From the cell containing the given text, extract its center point as (X, Y) coordinate. 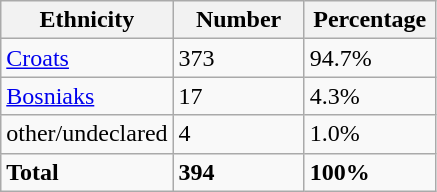
Total (87, 172)
4 (238, 134)
Bosniaks (87, 96)
Ethnicity (87, 20)
4.3% (370, 96)
other/undeclared (87, 134)
373 (238, 58)
Croats (87, 58)
1.0% (370, 134)
100% (370, 172)
394 (238, 172)
Percentage (370, 20)
Number (238, 20)
17 (238, 96)
94.7% (370, 58)
